Return the (x, y) coordinate for the center point of the cell that contains the specified text.  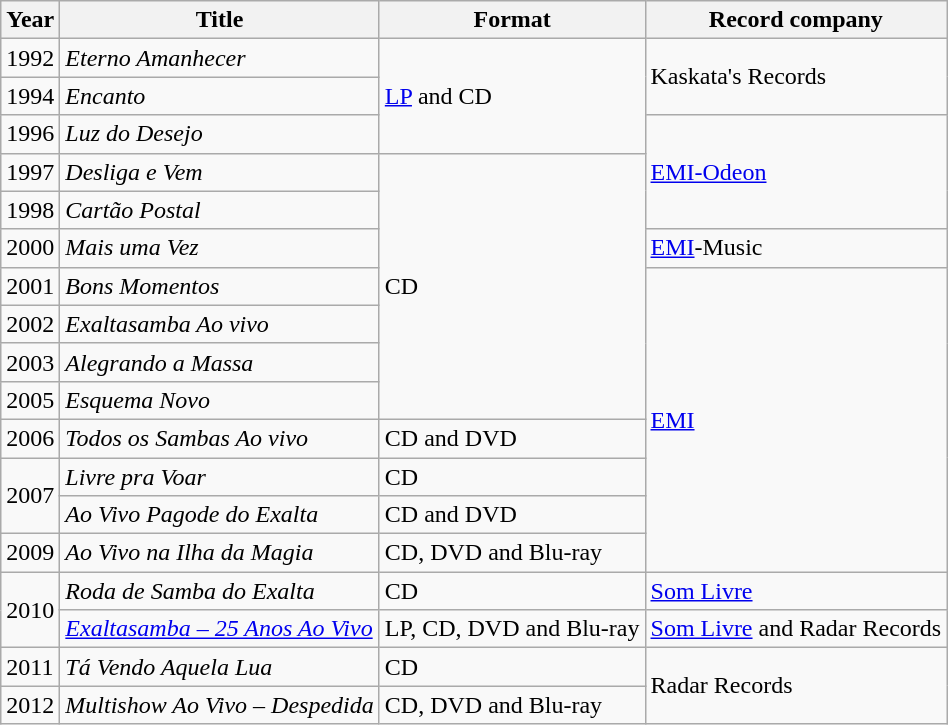
Eterno Amanhecer (220, 58)
2011 (30, 667)
Livre pra Voar (220, 477)
Mais uma Vez (220, 248)
2006 (30, 438)
2009 (30, 553)
Exaltasamba – 25 Anos Ao Vivo (220, 629)
Desliga e Vem (220, 172)
Multishow Ao Vivo – Despedida (220, 705)
2001 (30, 286)
Format (512, 20)
Esquema Novo (220, 400)
Record company (796, 20)
Roda de Samba do Exalta (220, 591)
Ao Vivo na Ilha da Magia (220, 553)
2007 (30, 496)
Alegrando a Massa (220, 362)
1992 (30, 58)
2005 (30, 400)
Title (220, 20)
1996 (30, 134)
1994 (30, 96)
Kaskata's Records (796, 77)
Ao Vivo Pagode do Exalta (220, 515)
Todos os Sambas Ao vivo (220, 438)
EMI-Music (796, 248)
2010 (30, 610)
Exaltasamba Ao vivo (220, 324)
2000 (30, 248)
Cartão Postal (220, 210)
EMI (796, 419)
2002 (30, 324)
Som Livre (796, 591)
Encanto (220, 96)
Bons Momentos (220, 286)
Luz do Desejo (220, 134)
2012 (30, 705)
LP, CD, DVD and Blu-ray (512, 629)
Tá Vendo Aquela Lua (220, 667)
1997 (30, 172)
Year (30, 20)
Radar Records (796, 686)
EMI-Odeon (796, 172)
Som Livre and Radar Records (796, 629)
2003 (30, 362)
1998 (30, 210)
LP and CD (512, 96)
